Detect which cell encompasses the target text, then output its [X, Y] center coordinate. 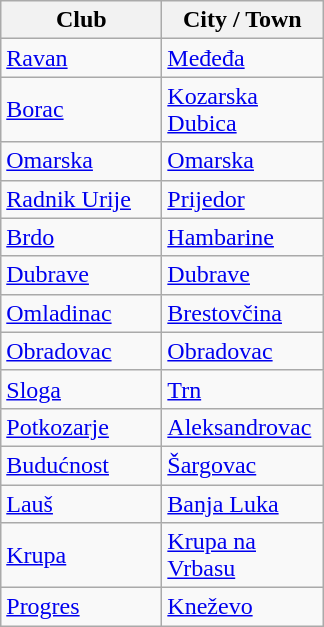
Kozarska Dubica [242, 110]
Banja Luka [242, 503]
Krupa [82, 556]
Radnik Urije [82, 199]
Trn [242, 389]
Hambarine [242, 237]
Prijedor [242, 199]
City / Town [242, 20]
Šargovac [242, 465]
Aleksandrovac [242, 427]
Lauš [82, 503]
Club [82, 20]
Krupa na Vrbasu [242, 556]
Budućnost [82, 465]
Ravan [82, 58]
Međeđa [242, 58]
Kneževo [242, 607]
Omladinac [82, 313]
Progres [82, 607]
Brestovčina [242, 313]
Potkozarje [82, 427]
Borac [82, 110]
Brdo [82, 237]
Sloga [82, 389]
